Extract the (X, Y) coordinate from the center of the cell holding the provided text.  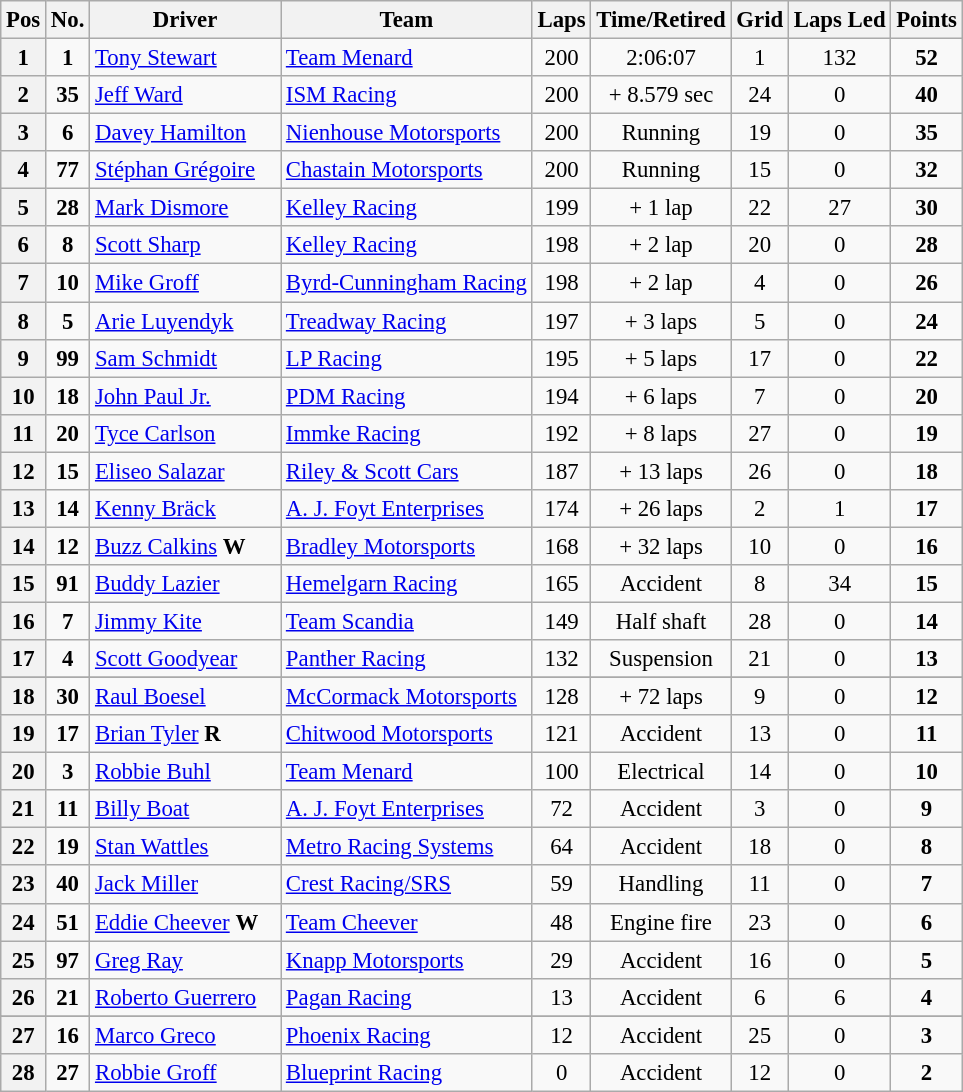
+ 13 laps (661, 471)
99 (68, 358)
+ 1 lap (661, 208)
Kenny Bräck (186, 509)
Driver (186, 20)
51 (68, 922)
+ 32 laps (661, 546)
Mike Groff (186, 283)
Greg Ray (186, 960)
Eliseo Salazar (186, 471)
McCormack Motorsports (407, 697)
Tony Stewart (186, 58)
+ 8 laps (661, 433)
197 (562, 321)
Phoenix Racing (407, 1035)
Buzz Calkins W (186, 546)
91 (68, 584)
Chitwood Motorsports (407, 734)
Half shaft (661, 621)
Crest Racing/SRS (407, 885)
64 (562, 847)
192 (562, 433)
Roberto Guerrero (186, 997)
John Paul Jr. (186, 396)
Davey Hamilton (186, 133)
+ 5 laps (661, 358)
Team (407, 20)
LP Racing (407, 358)
194 (562, 396)
Engine fire (661, 922)
2:06:07 (661, 58)
Jimmy Kite (186, 621)
+ 26 laps (661, 509)
Stan Wattles (186, 847)
Pagan Racing (407, 997)
Byrd-Cunningham Racing (407, 283)
Suspension (661, 659)
Blueprint Racing (407, 1073)
Bradley Motorsports (407, 546)
+ 3 laps (661, 321)
Chastain Motorsports (407, 170)
174 (562, 509)
Scott Sharp (186, 245)
187 (562, 471)
Nienhouse Motorsports (407, 133)
Metro Racing Systems (407, 847)
121 (562, 734)
Robbie Groff (186, 1073)
195 (562, 358)
Laps (562, 20)
Grid (760, 20)
Points (926, 20)
Marco Greco (186, 1035)
29 (562, 960)
+ 8.579 sec (661, 95)
72 (562, 809)
Treadway Racing (407, 321)
Riley & Scott Cars (407, 471)
Team Scandia (407, 621)
Eddie Cheever W (186, 922)
Brian Tyler R (186, 734)
Stéphan Grégoire (186, 170)
Raul Boesel (186, 697)
Buddy Lazier (186, 584)
97 (68, 960)
Jeff Ward (186, 95)
Jack Miller (186, 885)
Scott Goodyear (186, 659)
Knapp Motorsports (407, 960)
Panther Racing (407, 659)
Pos (24, 20)
PDM Racing (407, 396)
+ 72 laps (661, 697)
Sam Schmidt (186, 358)
168 (562, 546)
Robbie Buhl (186, 772)
Arie Luyendyk (186, 321)
100 (562, 772)
34 (839, 584)
32 (926, 170)
Hemelgarn Racing (407, 584)
+ 6 laps (661, 396)
199 (562, 208)
Handling (661, 885)
Team Cheever (407, 922)
128 (562, 697)
Laps Led (839, 20)
Time/Retired (661, 20)
Immke Racing (407, 433)
No. (68, 20)
Tyce Carlson (186, 433)
52 (926, 58)
Mark Dismore (186, 208)
77 (68, 170)
149 (562, 621)
59 (562, 885)
ISM Racing (407, 95)
Billy Boat (186, 809)
48 (562, 922)
Electrical (661, 772)
165 (562, 584)
